From the cell containing the given text, extract its center point as (X, Y) coordinate. 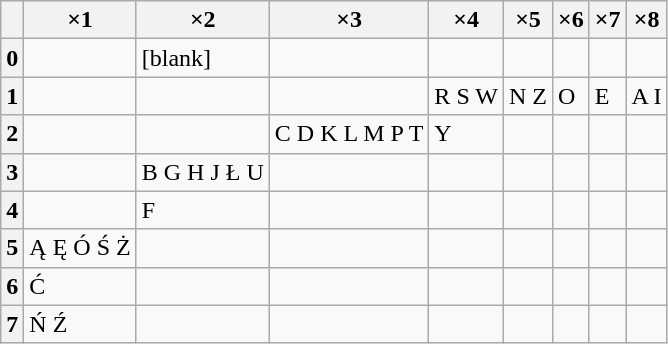
×1 (80, 20)
Ń Ź (80, 324)
5 (12, 248)
R S W (466, 96)
Ą Ę Ó Ś Ż (80, 248)
×5 (528, 20)
×3 (349, 20)
×7 (608, 20)
N Z (528, 96)
0 (12, 58)
6 (12, 286)
Ć (80, 286)
[blank] (202, 58)
Y (466, 134)
F (202, 210)
3 (12, 172)
E (608, 96)
A I (646, 96)
7 (12, 324)
×2 (202, 20)
C D K L M P T (349, 134)
O (572, 96)
2 (12, 134)
B G H J Ł U (202, 172)
×8 (646, 20)
1 (12, 96)
4 (12, 210)
×4 (466, 20)
×6 (572, 20)
